For the text-containing cell, return its midpoint in (X, Y) coordinate format. 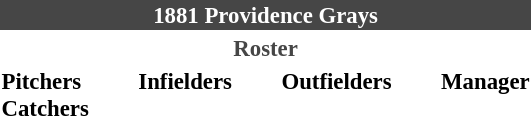
1881 Providence Grays (266, 15)
Roster (266, 48)
